Return (X, Y) of the center of cell containing provided text 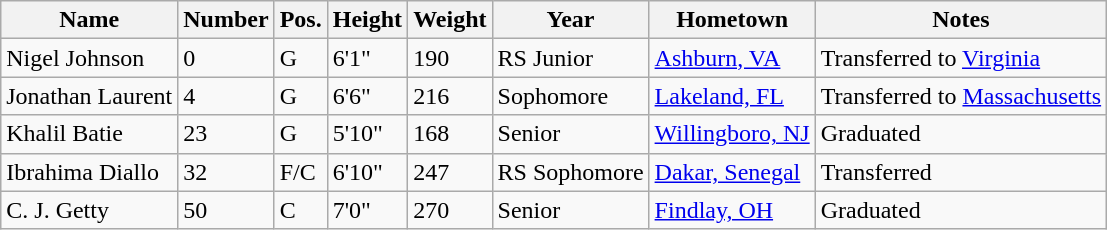
C (300, 210)
6'6" (367, 96)
247 (450, 172)
Lakeland, FL (732, 96)
Number (226, 20)
Dakar, Senegal (732, 172)
6'10" (367, 172)
C. J. Getty (90, 210)
Notes (960, 20)
190 (450, 58)
216 (450, 96)
Hometown (732, 20)
50 (226, 210)
Pos. (300, 20)
Nigel Johnson (90, 58)
Name (90, 20)
168 (450, 134)
5'10" (367, 134)
Sophomore (570, 96)
4 (226, 96)
Transferred to Virginia (960, 58)
32 (226, 172)
Transferred to Massachusetts (960, 96)
Year (570, 20)
RS Sophomore (570, 172)
0 (226, 58)
Ibrahima Diallo (90, 172)
Willingboro, NJ (732, 134)
Transferred (960, 172)
F/C (300, 172)
Khalil Batie (90, 134)
Jonathan Laurent (90, 96)
23 (226, 134)
Findlay, OH (732, 210)
Ashburn, VA (732, 58)
Weight (450, 20)
RS Junior (570, 58)
270 (450, 210)
Height (367, 20)
7'0" (367, 210)
6'1" (367, 58)
